Search for the cell housing the specified text and yield its [X, Y] center coordinate. 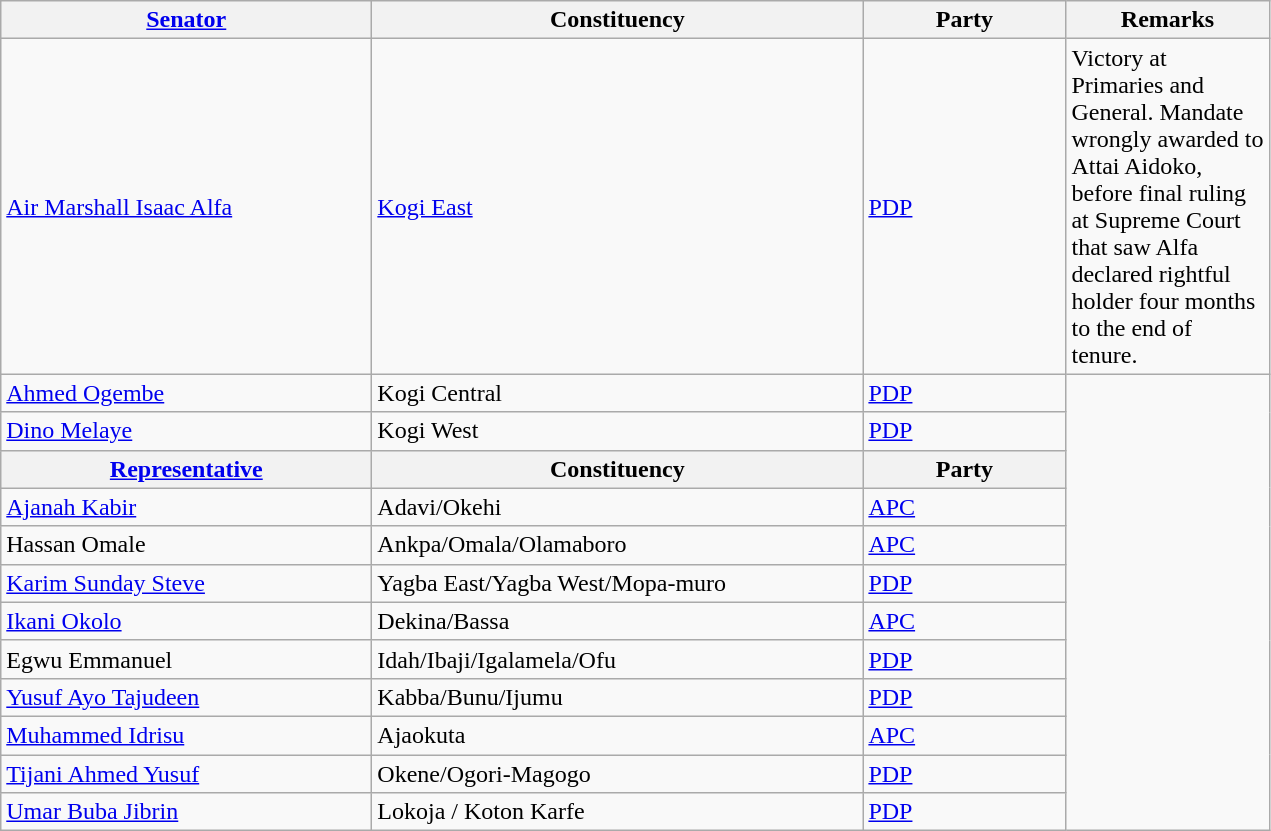
Ajaokuta [618, 735]
Ikani Okolo [186, 621]
Lokoja / Koton Karfe [618, 812]
Kogi East [618, 206]
Senator [186, 20]
Ankpa/Omala/Olamaboro [618, 545]
Dekina/Bassa [618, 621]
Representative [186, 469]
Okene/Ogori-Magogo [618, 773]
Tijani Ahmed Yusuf [186, 773]
Hassan Omale [186, 545]
Yusuf Ayo Tajudeen [186, 697]
Idah/Ibaji/Igalamela/Ofu [618, 659]
Kogi West [618, 431]
Kogi Central [618, 393]
Ajanah Kabir [186, 507]
Karim Sunday Steve [186, 583]
Umar Buba Jibrin [186, 812]
Yagba East/Yagba West/Mopa-muro [618, 583]
Kabba/Bunu/Ijumu [618, 697]
Muhammed Idrisu [186, 735]
Adavi/Okehi [618, 507]
Ahmed Ogembe [186, 393]
Remarks [1168, 20]
Dino Melaye [186, 431]
Air Marshall Isaac Alfa [186, 206]
Egwu Emmanuel [186, 659]
